Identify which cell holds the provided text, then report its (X, Y) central coordinate. 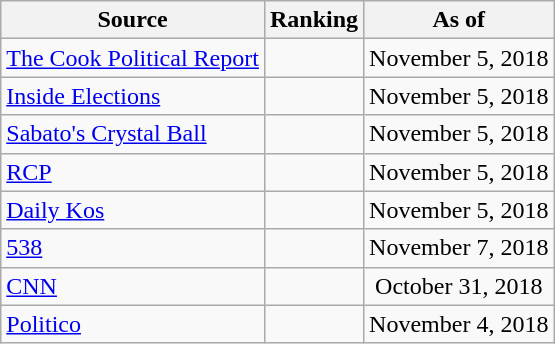
538 (133, 248)
Source (133, 20)
The Cook Political Report (133, 58)
Sabato's Crystal Ball (133, 134)
October 31, 2018 (459, 286)
Politico (133, 324)
November 7, 2018 (459, 248)
Ranking (314, 20)
CNN (133, 286)
As of (459, 20)
Inside Elections (133, 96)
RCP (133, 172)
Daily Kos (133, 210)
November 4, 2018 (459, 324)
